Identify which cell holds the provided text, then report its [X, Y] central coordinate. 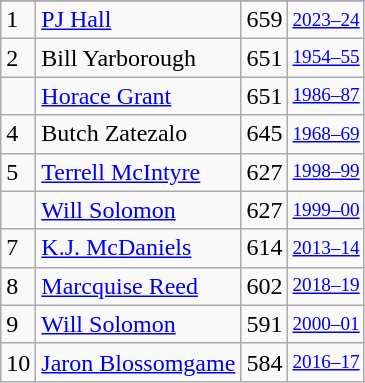
K.J. McDaniels [138, 248]
Butch Zatezalo [138, 134]
2023–24 [326, 20]
4 [18, 134]
8 [18, 286]
2013–14 [326, 248]
Marcquise Reed [138, 286]
2000–01 [326, 324]
591 [264, 324]
659 [264, 20]
7 [18, 248]
584 [264, 362]
614 [264, 248]
1999–00 [326, 210]
5 [18, 172]
1954–55 [326, 58]
645 [264, 134]
PJ Hall [138, 20]
1968–69 [326, 134]
1986–87 [326, 96]
Jaron Blossomgame [138, 362]
Bill Yarborough [138, 58]
2 [18, 58]
10 [18, 362]
602 [264, 286]
1 [18, 20]
2016–17 [326, 362]
1998–99 [326, 172]
9 [18, 324]
Horace Grant [138, 96]
2018–19 [326, 286]
Terrell McIntyre [138, 172]
